Return the (x, y) coordinate for the center point of the cell that contains the specified text.  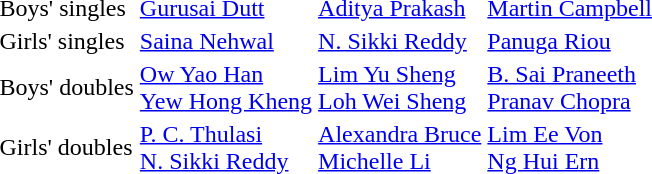
N. Sikki Reddy (400, 41)
Ow Yao Han Yew Hong Kheng (226, 88)
Lim Yu Sheng Loh Wei Sheng (400, 88)
Saina Nehwal (226, 41)
